Extract the (X, Y) coordinate from the center of the cell holding the provided text.  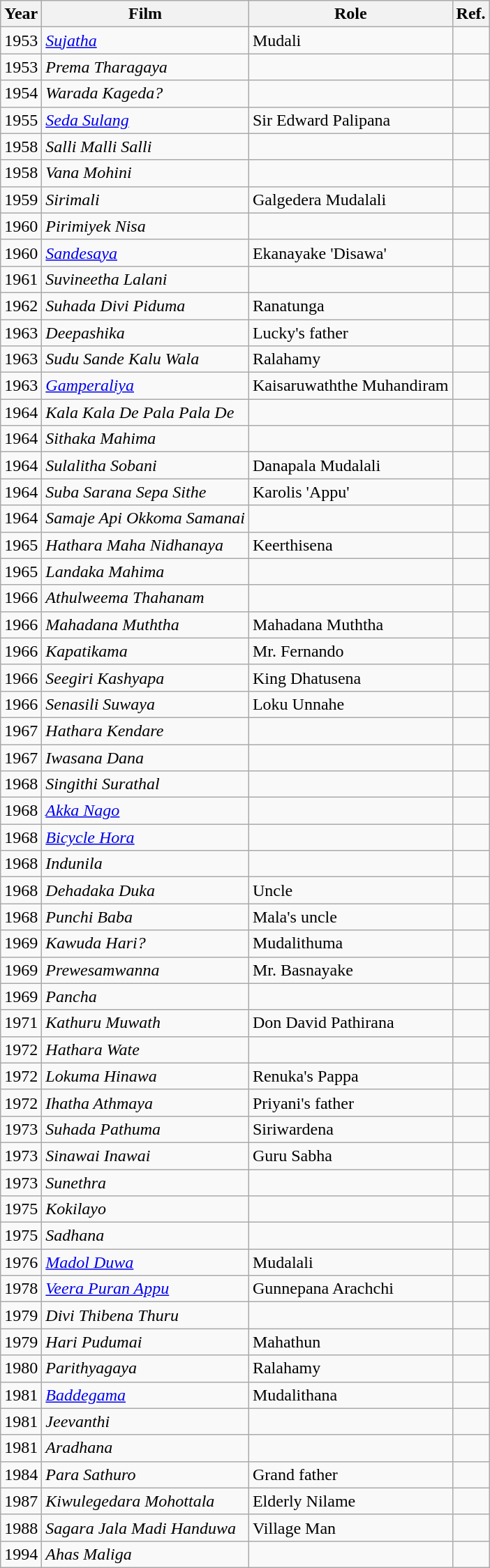
Siriwardena (350, 1129)
Mahathun (350, 1342)
Kawuda Hari? (145, 943)
Seegiri Kashyapa (145, 678)
Suhada Pathuma (145, 1129)
Kaisaruwaththe Muhandiram (350, 386)
Village Man (350, 1528)
Mudalithana (350, 1395)
Pancha (145, 996)
Ref. (470, 14)
Akka Nago (145, 811)
Ekanayake 'Disawa' (350, 253)
Jeevanthi (145, 1421)
Ahas Maliga (145, 1554)
1994 (21, 1554)
1962 (21, 306)
Gunnepana Arachchi (350, 1289)
Role (350, 14)
Sulalitha Sobani (145, 465)
1987 (21, 1501)
Mr. Fernando (350, 651)
1988 (21, 1528)
Samaje Api Okkoma Samanai (145, 518)
1961 (21, 279)
Galgedera Mudalali (350, 200)
Prema Tharagaya (145, 67)
Year (21, 14)
Mudalithuma (350, 943)
Ranatunga (350, 306)
Danapala Mudalali (350, 465)
Hari Pudumai (145, 1342)
Hathara Maha Nidhanaya (145, 545)
Suvineetha Lalani (145, 279)
Kapatikama (145, 651)
Uncle (350, 890)
Singithi Surathal (145, 784)
Bicycle Hora (145, 837)
Divi Thibena Thuru (145, 1315)
Salli Malli Salli (145, 147)
Priyani's father (350, 1103)
1954 (21, 94)
Mr. Basnayake (350, 970)
Lokuma Hinawa (145, 1076)
Hathara Kendare (145, 731)
King Dhatusena (350, 678)
Guru Sabha (350, 1156)
Kala Kala De Pala Pala De (145, 412)
Pirimiyek Nisa (145, 226)
Warada Kageda? (145, 94)
1980 (21, 1368)
Sir Edward Palipana (350, 120)
Gamperaliya (145, 386)
Landaka Mahima (145, 572)
Kiwulegedara Mohottala (145, 1501)
Senasili Suwaya (145, 704)
Sithaka Mahima (145, 439)
Mudali (350, 40)
Suba Sarana Sepa Sithe (145, 492)
Kokilayo (145, 1209)
Aradhana (145, 1448)
Sinawai Inawai (145, 1156)
Prewesamwanna (145, 970)
1971 (21, 1023)
Dehadaka Duka (145, 890)
Para Sathuro (145, 1474)
Sujatha (145, 40)
Parithyagaya (145, 1368)
Kathuru Muwath (145, 1023)
Don David Pathirana (350, 1023)
Sandesaya (145, 253)
Keerthisena (350, 545)
Indunila (145, 864)
Grand father (350, 1474)
Seda Sulang (145, 120)
Vana Mohini (145, 173)
1984 (21, 1474)
1959 (21, 200)
Loku Unnahe (350, 704)
Iwasana Dana (145, 757)
1976 (21, 1262)
Athulweema Thahanam (145, 598)
Suhada Divi Piduma (145, 306)
Sudu Sande Kalu Wala (145, 359)
1978 (21, 1289)
Ihatha Athmaya (145, 1103)
Karolis 'Appu' (350, 492)
Sirimali (145, 200)
Sagara Jala Madi Handuwa (145, 1528)
Madol Duwa (145, 1262)
Lucky's father (350, 333)
Mala's uncle (350, 917)
Veera Puran Appu (145, 1289)
Punchi Baba (145, 917)
Baddegama (145, 1395)
Hathara Wate (145, 1050)
Elderly Nilame (350, 1501)
1955 (21, 120)
Mudalali (350, 1262)
Film (145, 14)
Sunethra (145, 1183)
Deepashika (145, 333)
Renuka's Pappa (350, 1076)
Sadhana (145, 1236)
